For the text-containing cell, return its midpoint in (X, Y) coordinate format. 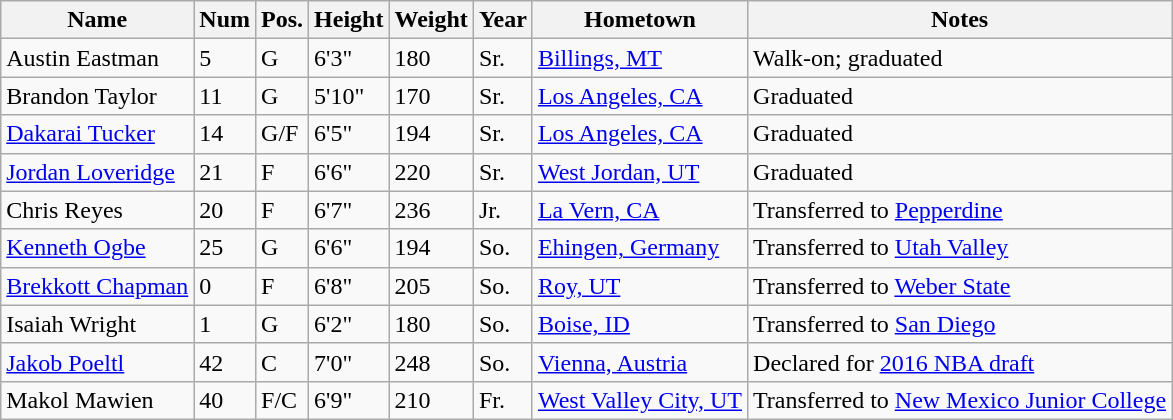
G/F (282, 134)
6'5" (349, 134)
Boise, ID (640, 324)
5 (225, 58)
Kenneth Ogbe (98, 248)
Weight (431, 20)
Num (225, 20)
Transferred to Weber State (960, 286)
Notes (960, 20)
Height (349, 20)
Fr. (502, 400)
F/C (282, 400)
6'7" (349, 210)
210 (431, 400)
Jr. (502, 210)
Jakob Poeltl (98, 362)
West Valley City, UT (640, 400)
42 (225, 362)
248 (431, 362)
Ehingen, Germany (640, 248)
Brekkott Chapman (98, 286)
Transferred to Pepperdine (960, 210)
Transferred to Utah Valley (960, 248)
220 (431, 172)
6'3" (349, 58)
0 (225, 286)
Vienna, Austria (640, 362)
21 (225, 172)
West Jordan, UT (640, 172)
205 (431, 286)
Year (502, 20)
Declared for 2016 NBA draft (960, 362)
Austin Eastman (98, 58)
Makol Mawien (98, 400)
11 (225, 96)
Pos. (282, 20)
Isaiah Wright (98, 324)
Name (98, 20)
C (282, 362)
25 (225, 248)
1 (225, 324)
40 (225, 400)
5'10" (349, 96)
Transferred to San Diego (960, 324)
14 (225, 134)
La Vern, CA (640, 210)
Hometown (640, 20)
Chris Reyes (98, 210)
Billings, MT (640, 58)
6'9" (349, 400)
Transferred to New Mexico Junior College (960, 400)
Dakarai Tucker (98, 134)
Walk-on; graduated (960, 58)
Brandon Taylor (98, 96)
6'2" (349, 324)
Roy, UT (640, 286)
236 (431, 210)
7'0" (349, 362)
170 (431, 96)
6'8" (349, 286)
20 (225, 210)
Jordan Loveridge (98, 172)
